Detect which cell encompasses the target text, then output its [X, Y] center coordinate. 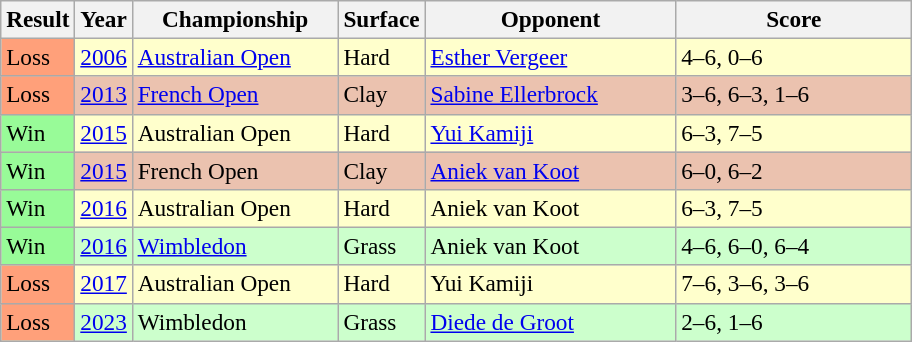
7–6, 3–6, 3–6 [794, 284]
3–6, 6–3, 1–6 [794, 95]
Result [38, 19]
Diede de Groot [550, 322]
Surface [382, 19]
2017 [104, 284]
6–0, 6–2 [794, 170]
4–6, 0–6 [794, 57]
4–6, 6–0, 6–4 [794, 246]
2023 [104, 322]
2006 [104, 57]
Championship [235, 19]
2013 [104, 95]
Opponent [550, 19]
Year [104, 19]
Sabine Ellerbrock [550, 95]
Score [794, 19]
2–6, 1–6 [794, 322]
Esther Vergeer [550, 57]
